Identify which cell holds the provided text, then report its (x, y) central coordinate. 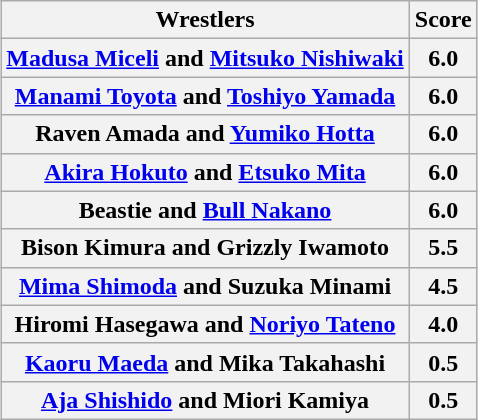
Akira Hokuto and Etsuko Mita (205, 172)
Mima Shimoda and Suzuka Minami (205, 286)
4.5 (443, 286)
Beastie and Bull Nakano (205, 210)
4.0 (443, 324)
Hiromi Hasegawa and Noriyo Tateno (205, 324)
Bison Kimura and Grizzly Iwamoto (205, 248)
Raven Amada and Yumiko Hotta (205, 134)
Aja Shishido and Miori Kamiya (205, 400)
Wrestlers (205, 20)
Score (443, 20)
Madusa Miceli and Mitsuko Nishiwaki (205, 58)
Kaoru Maeda and Mika Takahashi (205, 362)
5.5 (443, 248)
Manami Toyota and Toshiyo Yamada (205, 96)
